Search for the cell housing the specified text and yield its [X, Y] center coordinate. 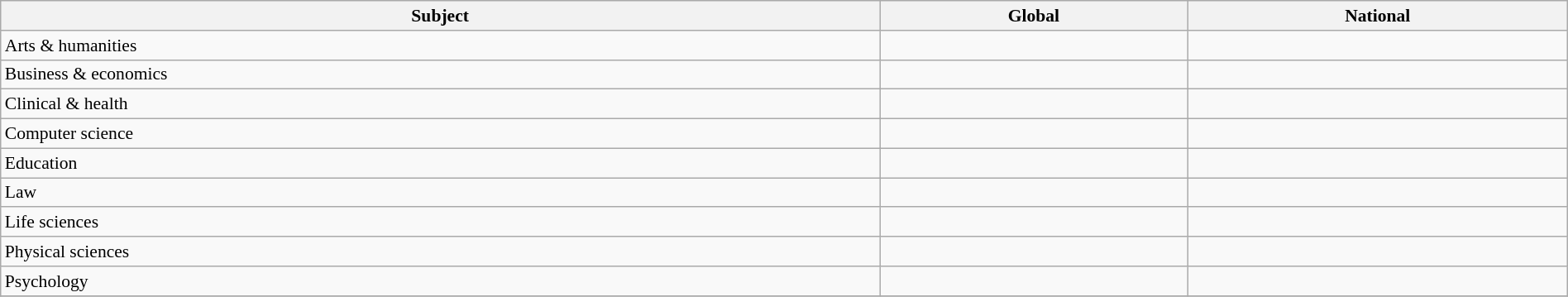
Arts & humanities [440, 46]
Global [1034, 16]
Physical sciences [440, 251]
Law [440, 193]
Psychology [440, 281]
Education [440, 163]
Clinical & health [440, 104]
Subject [440, 16]
Life sciences [440, 223]
Computer science [440, 134]
Business & economics [440, 74]
National [1378, 16]
